Search for the cell housing the specified text and yield its [X, Y] center coordinate. 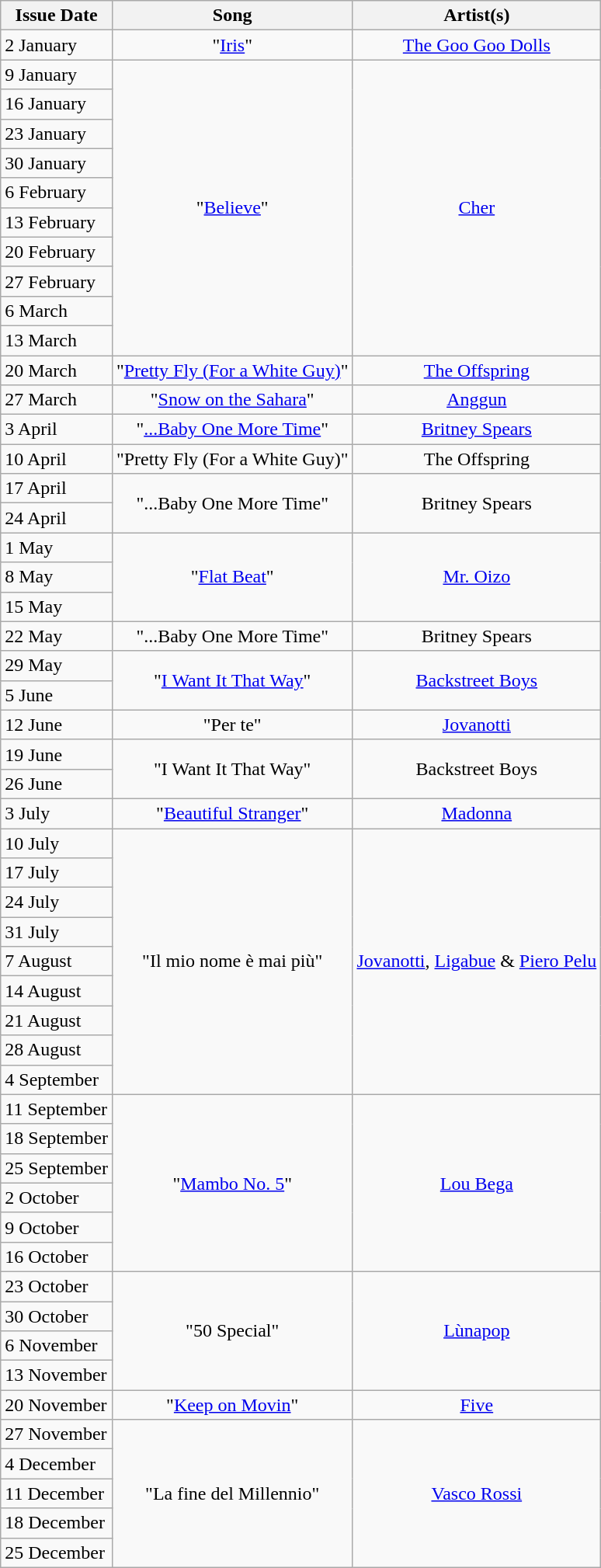
Issue Date [57, 16]
Mr. Oizo [477, 577]
"Flat Beat" [232, 577]
Jovanotti, Ligabue & Piero Pelu [477, 961]
8 May [57, 577]
Cher [477, 208]
4 December [57, 1464]
9 January [57, 75]
13 November [57, 1375]
9 October [57, 1227]
"50 Special" [232, 1330]
6 November [57, 1346]
17 July [57, 873]
16 January [57, 104]
14 August [57, 991]
15 May [57, 607]
16 October [57, 1257]
3 April [57, 429]
24 July [57, 902]
20 February [57, 252]
Lùnapop [477, 1330]
13 March [57, 340]
"Keep on Movin" [232, 1405]
The Goo Goo Dolls [477, 45]
28 August [57, 1050]
24 April [57, 518]
Anggun [477, 400]
23 October [57, 1286]
Vasco Rossi [477, 1493]
22 May [57, 636]
"Snow on the Sahara" [232, 400]
25 December [57, 1552]
12 June [57, 725]
Song [232, 16]
26 June [57, 784]
25 September [57, 1168]
23 January [57, 134]
4 September [57, 1080]
Lou Bega [477, 1183]
19 June [57, 754]
7 August [57, 961]
20 March [57, 370]
3 July [57, 813]
"Per te" [232, 725]
5 June [57, 695]
30 October [57, 1316]
10 April [57, 459]
18 December [57, 1523]
13 February [57, 222]
27 March [57, 400]
2 January [57, 45]
27 November [57, 1434]
"Mambo No. 5" [232, 1183]
27 February [57, 281]
17 April [57, 488]
"Iris" [232, 45]
Artist(s) [477, 16]
2 October [57, 1198]
6 February [57, 193]
11 December [57, 1493]
Five [477, 1405]
30 January [57, 163]
31 July [57, 932]
20 November [57, 1405]
10 July [57, 843]
Jovanotti [477, 725]
21 August [57, 1020]
6 March [57, 311]
29 May [57, 666]
"Il mio nome è mai più" [232, 961]
11 September [57, 1109]
"Believe" [232, 208]
"La fine del Millennio" [232, 1493]
1 May [57, 548]
Madonna [477, 813]
18 September [57, 1139]
"Beautiful Stranger" [232, 813]
